Return (X, Y) of the center of cell containing provided text 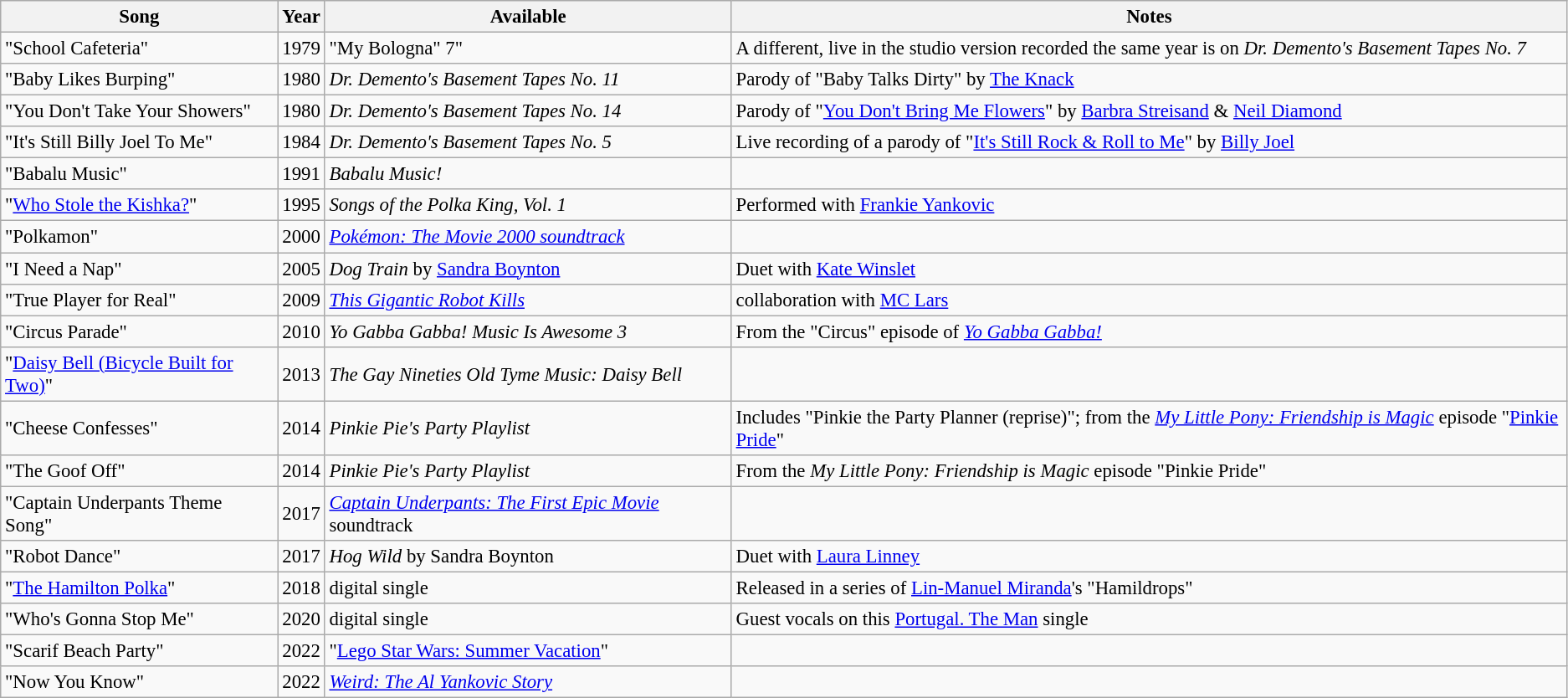
A different, live in the studio version recorded the same year is on Dr. Demento's Basement Tapes No. 7 (1149, 49)
"Babalu Music" (139, 174)
2018 (301, 588)
2020 (301, 619)
"School Cafeteria" (139, 49)
Includes "Pinkie the Party Planner (reprise)"; from the My Little Pony: Friendship is Magic episode "Pinkie Pride" (1149, 429)
Year (301, 17)
Dr. Demento's Basement Tapes No. 5 (528, 142)
"Baby Likes Burping" (139, 80)
"My Bologna" 7" (528, 49)
Babalu Music! (528, 174)
"Robot Dance" (139, 557)
2005 (301, 269)
"I Need a Nap" (139, 269)
This Gigantic Robot Kills (528, 300)
Captain Underpants: The First Epic Movie soundtrack (528, 514)
Parody of "You Don't Bring Me Flowers" by Barbra Streisand & Neil Diamond (1149, 111)
Yo Gabba Gabba! Music Is Awesome 3 (528, 331)
Guest vocals on this Portugal. The Man single (1149, 619)
"The Hamilton Polka" (139, 588)
"You Don't Take Your Showers" (139, 111)
Notes (1149, 17)
"Lego Star Wars: Summer Vacation" (528, 651)
"Daisy Bell (Bicycle Built for Two)" (139, 373)
1991 (301, 174)
From the My Little Pony: Friendship is Magic episode "Pinkie Pride" (1149, 471)
Dr. Demento's Basement Tapes No. 14 (528, 111)
Dog Train by Sandra Boynton (528, 269)
"Polkamon" (139, 237)
Live recording of a parody of "It's Still Rock & Roll to Me" by Billy Joel (1149, 142)
"Circus Parade" (139, 331)
The Gay Nineties Old Tyme Music: Daisy Bell (528, 373)
1984 (301, 142)
"Who's Gonna Stop Me" (139, 619)
Released in a series of Lin-Manuel Miranda's "Hamildrops" (1149, 588)
Duet with Laura Linney (1149, 557)
2010 (301, 331)
collaboration with MC Lars (1149, 300)
Songs of the Polka King, Vol. 1 (528, 205)
Pokémon: The Movie 2000 soundtrack (528, 237)
"Now You Know" (139, 682)
Available (528, 17)
"It's Still Billy Joel To Me" (139, 142)
Duet with Kate Winslet (1149, 269)
"Who Stole the Kishka?" (139, 205)
Parody of "Baby Talks Dirty" by The Knack (1149, 80)
"Captain Underpants Theme Song" (139, 514)
Dr. Demento's Basement Tapes No. 11 (528, 80)
From the "Circus" episode of Yo Gabba Gabba! (1149, 331)
2013 (301, 373)
"Scarif Beach Party" (139, 651)
1979 (301, 49)
2000 (301, 237)
Hog Wild by Sandra Boynton (528, 557)
"Cheese Confesses" (139, 429)
Performed with Frankie Yankovic (1149, 205)
Weird: The Al Yankovic Story (528, 682)
1995 (301, 205)
2009 (301, 300)
"The Goof Off" (139, 471)
"True Player for Real" (139, 300)
Song (139, 17)
